For the text-containing cell, return its midpoint in (X, Y) coordinate format. 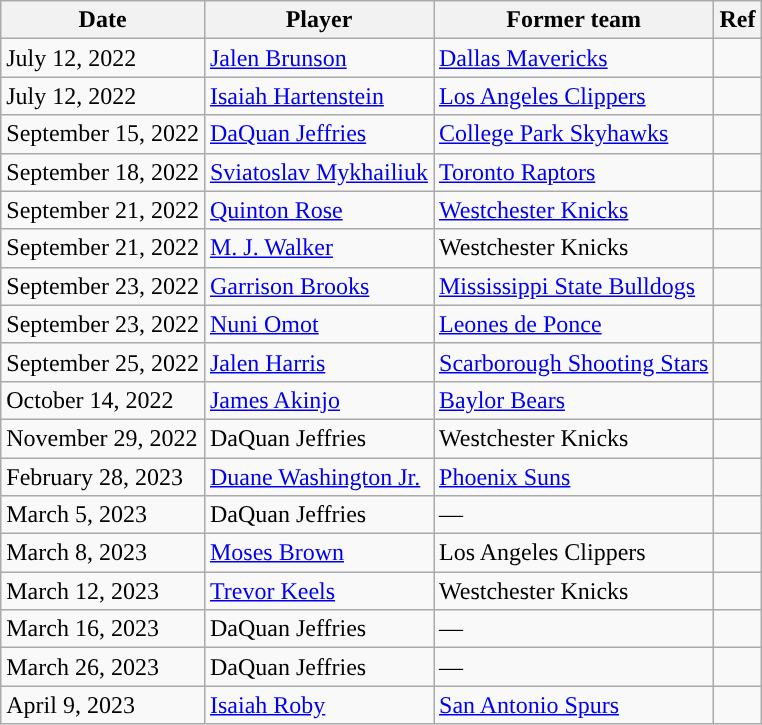
James Akinjo (318, 400)
College Park Skyhawks (574, 134)
September 25, 2022 (103, 362)
Nuni Omot (318, 324)
Duane Washington Jr. (318, 477)
Isaiah Roby (318, 705)
Ref (738, 20)
October 14, 2022 (103, 400)
Toronto Raptors (574, 172)
March 12, 2023 (103, 591)
September 18, 2022 (103, 172)
Former team (574, 20)
February 28, 2023 (103, 477)
M. J. Walker (318, 248)
March 26, 2023 (103, 667)
March 5, 2023 (103, 515)
Dallas Mavericks (574, 58)
San Antonio Spurs (574, 705)
Jalen Brunson (318, 58)
November 29, 2022 (103, 438)
Moses Brown (318, 553)
Baylor Bears (574, 400)
April 9, 2023 (103, 705)
Isaiah Hartenstein (318, 96)
Jalen Harris (318, 362)
Date (103, 20)
Mississippi State Bulldogs (574, 286)
Garrison Brooks (318, 286)
Player (318, 20)
Trevor Keels (318, 591)
Phoenix Suns (574, 477)
Leones de Ponce (574, 324)
March 8, 2023 (103, 553)
Scarborough Shooting Stars (574, 362)
September 15, 2022 (103, 134)
March 16, 2023 (103, 629)
Sviatoslav Mykhailiuk (318, 172)
Quinton Rose (318, 210)
